Capture the cell that displays the provided text and extract its (x, y) central coordinate. 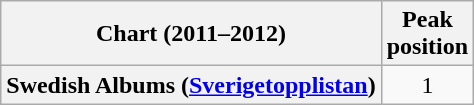
1 (427, 85)
Chart (2011–2012) (191, 34)
Peakposition (427, 34)
Swedish Albums (Sverigetopplistan) (191, 85)
